Return [x, y] of the center of cell containing provided text 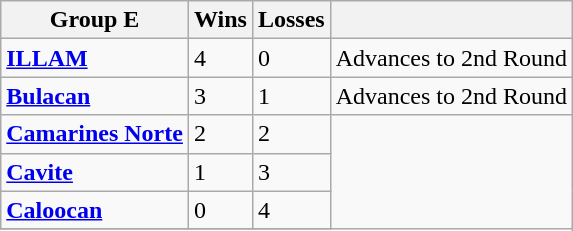
ILLAM [95, 58]
Bulacan [95, 96]
Group E [95, 20]
Losses [291, 20]
Caloocan [95, 210]
Camarines Norte [95, 134]
Cavite [95, 172]
Wins [220, 20]
